Pinpoint the cell where the given text exists, returning its [x, y] midpoint coordinate. 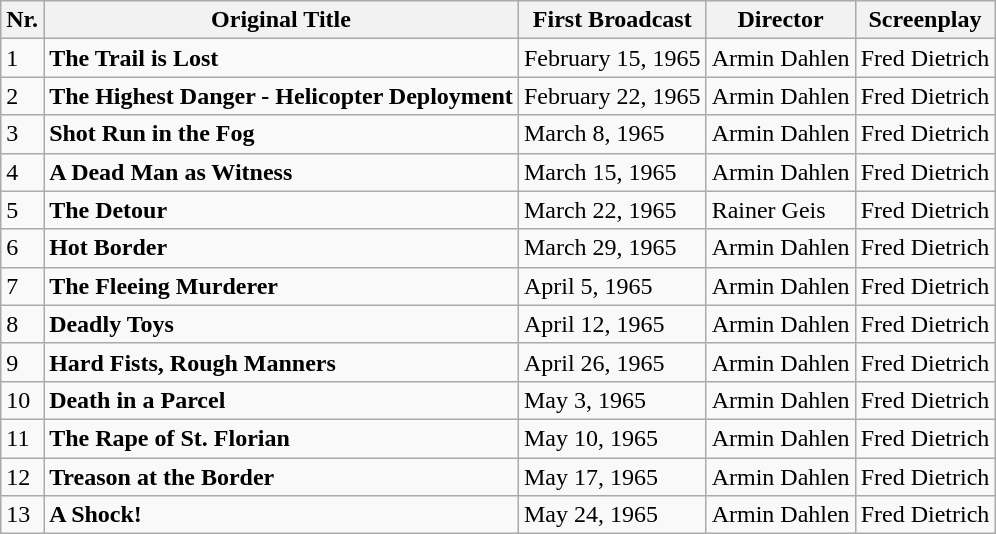
9 [22, 362]
March 8, 1965 [612, 134]
May 10, 1965 [612, 438]
4 [22, 172]
Director [780, 20]
6 [22, 248]
Hot Border [282, 248]
April 5, 1965 [612, 286]
February 22, 1965 [612, 96]
May 24, 1965 [612, 515]
11 [22, 438]
February 15, 1965 [612, 58]
7 [22, 286]
Screenplay [925, 20]
April 12, 1965 [612, 324]
March 22, 1965 [612, 210]
A Shock! [282, 515]
1 [22, 58]
Deadly Toys [282, 324]
April 26, 1965 [612, 362]
May 17, 1965 [612, 477]
The Detour [282, 210]
3 [22, 134]
The Trail is Lost [282, 58]
2 [22, 96]
Nr. [22, 20]
Original Title [282, 20]
The Highest Danger - Helicopter Deployment [282, 96]
Death in a Parcel [282, 400]
March 29, 1965 [612, 248]
A Dead Man as Witness [282, 172]
12 [22, 477]
Shot Run in the Fog [282, 134]
The Fleeing Murderer [282, 286]
March 15, 1965 [612, 172]
5 [22, 210]
Hard Fists, Rough Manners [282, 362]
Rainer Geis [780, 210]
8 [22, 324]
First Broadcast [612, 20]
May 3, 1965 [612, 400]
The Rape of St. Florian [282, 438]
10 [22, 400]
Treason at the Border [282, 477]
13 [22, 515]
